For the text-containing cell, return its midpoint in (X, Y) coordinate format. 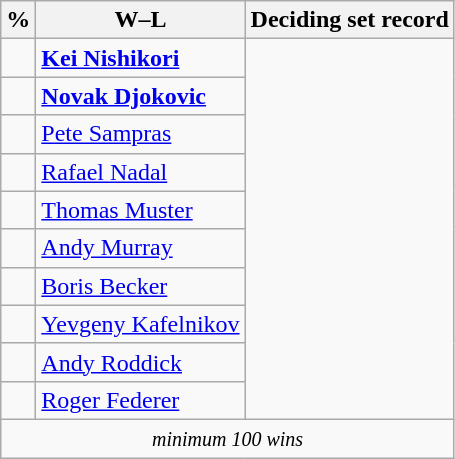
Rafael Nadal (140, 172)
Kei Nishikori (140, 58)
Boris Becker (140, 286)
Andy Roddick (140, 362)
Novak Djokovic (140, 96)
Andy Murray (140, 248)
Thomas Muster (140, 210)
W–L (140, 20)
Pete Sampras (140, 134)
Yevgeny Kafelnikov (140, 324)
minimum 100 wins (228, 438)
% (18, 20)
Deciding set record (350, 20)
Roger Federer (140, 400)
